Output the (X, Y) coordinate of the center of the cell containing the given text.  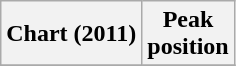
Chart (2011) (72, 34)
Peakposition (188, 34)
